Return (X, Y) of the center of cell containing provided text 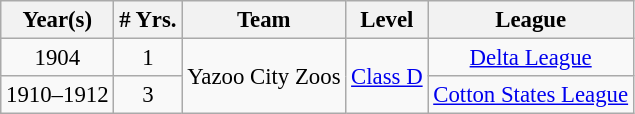
Class D (387, 76)
1 (148, 58)
Cotton States League (530, 95)
Delta League (530, 58)
3 (148, 95)
League (530, 20)
Year(s) (58, 20)
Level (387, 20)
Yazoo City Zoos (264, 76)
Team (264, 20)
1910–1912 (58, 95)
1904 (58, 58)
# Yrs. (148, 20)
